Find where the given text appears and provide that cell's center as (x, y) coordinate. 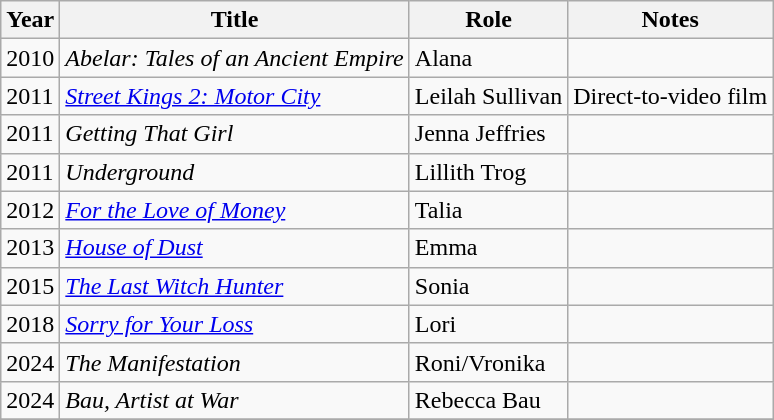
Direct-to-video film (670, 96)
Talia (488, 210)
The Last Witch Hunter (234, 286)
Emma (488, 248)
2015 (30, 286)
Roni/Vronika (488, 362)
2018 (30, 324)
Title (234, 20)
House of Dust (234, 248)
Sonia (488, 286)
Rebecca Bau (488, 400)
Lori (488, 324)
Lillith Trog (488, 172)
Alana (488, 58)
Street Kings 2: Motor City (234, 96)
Jenna Jeffries (488, 134)
Bau, Artist at War (234, 400)
Sorry for Your Loss (234, 324)
Getting That Girl (234, 134)
Leilah Sullivan (488, 96)
2010 (30, 58)
Role (488, 20)
Year (30, 20)
For the Love of Money (234, 210)
Abelar: Tales of an Ancient Empire (234, 58)
2013 (30, 248)
Notes (670, 20)
Underground (234, 172)
The Manifestation (234, 362)
2012 (30, 210)
